Find where the given text appears and provide that cell's center as [x, y] coordinate. 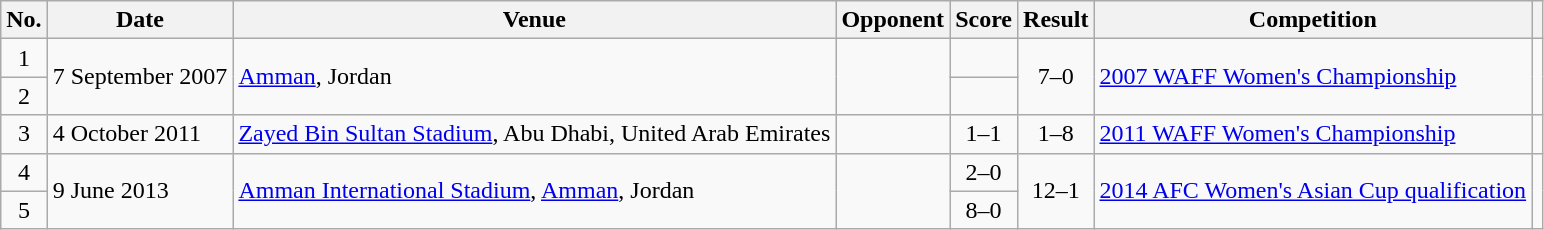
Venue [534, 20]
1–8 [1056, 134]
2–0 [984, 172]
Zayed Bin Sultan Stadium, Abu Dhabi, United Arab Emirates [534, 134]
9 June 2013 [140, 191]
4 [24, 172]
Amman, Jordan [534, 77]
2 [24, 96]
2014 AFC Women's Asian Cup qualification [1313, 191]
8–0 [984, 210]
2011 WAFF Women's Championship [1313, 134]
Competition [1313, 20]
7 September 2007 [140, 77]
3 [24, 134]
Amman International Stadium, Amman, Jordan [534, 191]
Opponent [893, 20]
No. [24, 20]
1–1 [984, 134]
4 October 2011 [140, 134]
7–0 [1056, 77]
Result [1056, 20]
12–1 [1056, 191]
Score [984, 20]
5 [24, 210]
2007 WAFF Women's Championship [1313, 77]
Date [140, 20]
1 [24, 58]
